Return (x, y) of the center of cell containing provided text 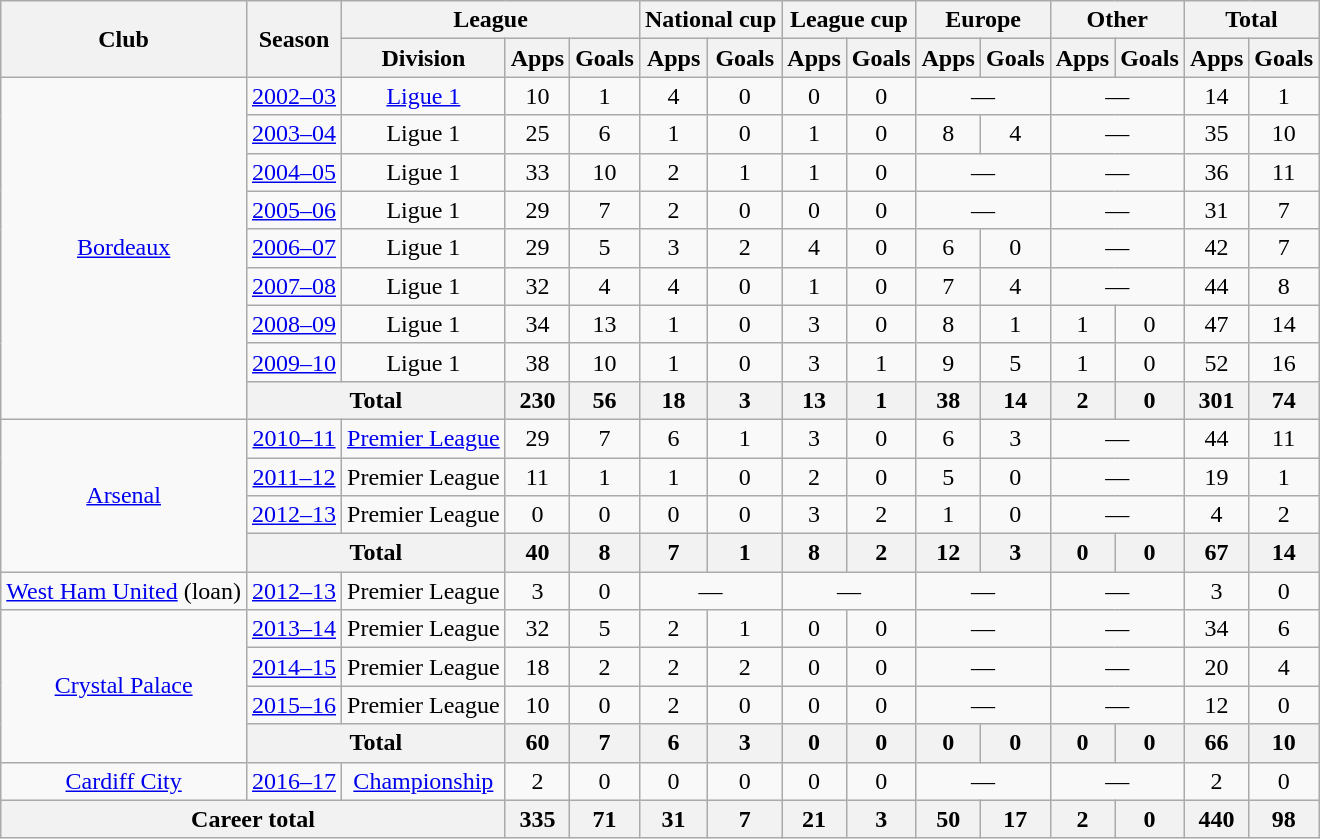
2007–08 (294, 286)
Crystal Palace (124, 686)
25 (537, 134)
2013–14 (294, 629)
47 (1216, 324)
42 (1216, 248)
2011–12 (294, 477)
Europe (983, 20)
19 (1216, 477)
35 (1216, 134)
Club (124, 39)
League (491, 20)
230 (537, 400)
335 (537, 819)
Championship (424, 781)
2010–11 (294, 438)
17 (1015, 819)
71 (605, 819)
440 (1216, 819)
9 (948, 362)
Season (294, 39)
67 (1216, 553)
2003–04 (294, 134)
Career total (253, 819)
16 (1284, 362)
Division (424, 58)
21 (814, 819)
Arsenal (124, 495)
50 (948, 819)
Bordeaux (124, 248)
2016–17 (294, 781)
League cup (849, 20)
2002–03 (294, 96)
2014–15 (294, 667)
40 (537, 553)
2006–07 (294, 248)
52 (1216, 362)
2009–10 (294, 362)
Cardiff City (124, 781)
2004–05 (294, 172)
2005–06 (294, 210)
2008–09 (294, 324)
60 (537, 743)
33 (537, 172)
National cup (710, 20)
301 (1216, 400)
98 (1284, 819)
20 (1216, 667)
56 (605, 400)
66 (1216, 743)
74 (1284, 400)
Other (1117, 20)
West Ham United (loan) (124, 591)
36 (1216, 172)
2015–16 (294, 705)
